For the text-containing cell, return its midpoint in [x, y] coordinate format. 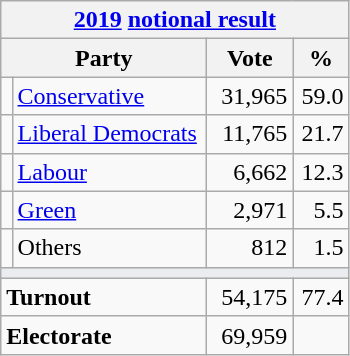
21.7 [321, 134]
77.4 [321, 297]
812 [250, 248]
69,959 [250, 335]
2019 notional result [175, 20]
Others [110, 248]
11,765 [250, 134]
1.5 [321, 248]
54,175 [250, 297]
Party [104, 58]
Vote [250, 58]
Labour [110, 172]
Green [110, 210]
% [321, 58]
2,971 [250, 210]
Liberal Democrats [110, 134]
31,965 [250, 96]
Conservative [110, 96]
Turnout [104, 297]
59.0 [321, 96]
5.5 [321, 210]
12.3 [321, 172]
6,662 [250, 172]
Electorate [104, 335]
